For the text-containing cell, return its midpoint in [X, Y] coordinate format. 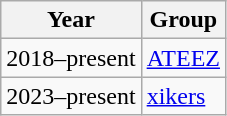
Group [183, 20]
2018–present [71, 58]
2023–present [71, 96]
xikers [183, 96]
Year [71, 20]
ATEEZ [183, 58]
